From the cell containing the given text, extract its center point as [X, Y] coordinate. 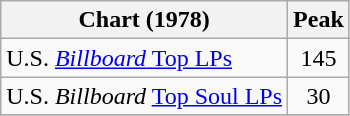
Chart (1978) [144, 20]
Peak [319, 20]
U.S. Billboard Top LPs [144, 58]
U.S. Billboard Top Soul LPs [144, 96]
30 [319, 96]
145 [319, 58]
